Detect which cell encompasses the target text, then output its (x, y) center coordinate. 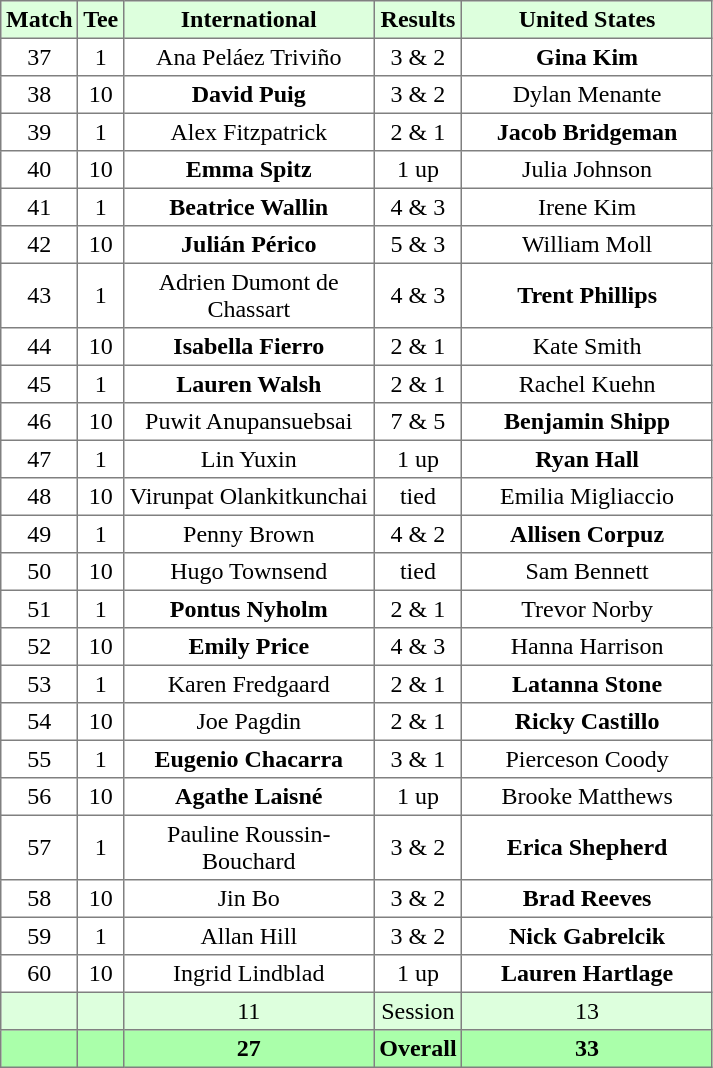
Pauline Roussin-Bouchard (249, 847)
Lauren Walsh (249, 384)
Julián Périco (249, 245)
3 & 1 (418, 759)
55 (40, 759)
4 & 2 (418, 534)
50 (40, 572)
Trent Phillips (587, 295)
42 (40, 245)
51 (40, 609)
Latanna Stone (587, 684)
Pontus Nyholm (249, 609)
Allan Hill (249, 936)
Jin Bo (249, 899)
33 (587, 1049)
27 (249, 1049)
Allisen Corpuz (587, 534)
40 (40, 170)
Erica Shepherd (587, 847)
Dylan Menante (587, 95)
52 (40, 647)
Emily Price (249, 647)
Joe Pagdin (249, 722)
Gina Kim (587, 57)
Hanna Harrison (587, 647)
Overall (418, 1049)
Match (40, 20)
39 (40, 132)
Emma Spitz (249, 170)
43 (40, 295)
Hugo Townsend (249, 572)
Benjamin Shipp (587, 422)
45 (40, 384)
Trevor Norby (587, 609)
5 & 3 (418, 245)
Isabella Fierro (249, 347)
48 (40, 497)
International (249, 20)
Julia Johnson (587, 170)
Emilia Migliaccio (587, 497)
Puwit Anupansuebsai (249, 422)
William Moll (587, 245)
Brooke Matthews (587, 797)
Alex Fitzpatrick (249, 132)
Nick Gabrelcik (587, 936)
60 (40, 974)
46 (40, 422)
7 & 5 (418, 422)
41 (40, 207)
Kate Smith (587, 347)
Irene Kim (587, 207)
Penny Brown (249, 534)
Beatrice Wallin (249, 207)
Karen Fredgaard (249, 684)
United States (587, 20)
44 (40, 347)
Jacob Bridgeman (587, 132)
Sam Bennett (587, 572)
Tee (101, 20)
David Puig (249, 95)
38 (40, 95)
Lin Yuxin (249, 459)
Agathe Laisné (249, 797)
57 (40, 847)
Ryan Hall (587, 459)
37 (40, 57)
Ricky Castillo (587, 722)
Eugenio Chacarra (249, 759)
59 (40, 936)
Results (418, 20)
58 (40, 899)
Ana Peláez Triviño (249, 57)
54 (40, 722)
49 (40, 534)
Brad Reeves (587, 899)
11 (249, 1011)
Ingrid Lindblad (249, 974)
Session (418, 1011)
Virunpat Olankitkunchai (249, 497)
Lauren Hartlage (587, 974)
56 (40, 797)
Adrien Dumont de Chassart (249, 295)
47 (40, 459)
Rachel Kuehn (587, 384)
Pierceson Coody (587, 759)
53 (40, 684)
13 (587, 1011)
